Detect which cell encompasses the target text, then output its [x, y] center coordinate. 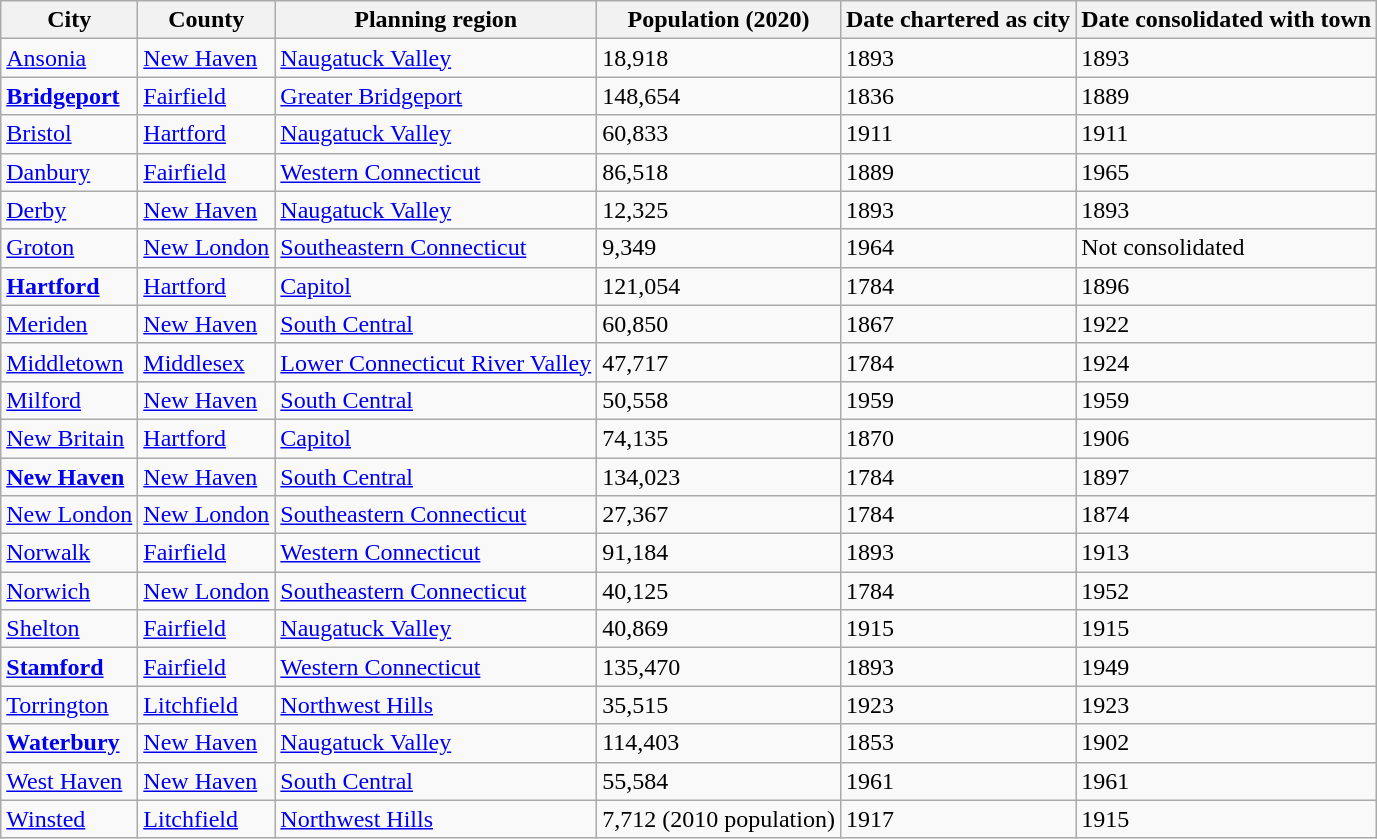
1952 [1226, 591]
86,518 [719, 172]
1853 [958, 743]
Date consolidated with town [1226, 20]
114,403 [719, 743]
County [206, 20]
1964 [958, 248]
1867 [958, 324]
Danbury [70, 172]
Derby [70, 210]
55,584 [719, 781]
Winsted [70, 819]
Shelton [70, 629]
148,654 [719, 96]
50,558 [719, 400]
7,712 (2010 population) [719, 819]
Ansonia [70, 58]
74,135 [719, 438]
9,349 [719, 248]
Middlesex [206, 362]
New Britain [70, 438]
1913 [1226, 553]
12,325 [719, 210]
Norwalk [70, 553]
1870 [958, 438]
135,470 [719, 667]
1924 [1226, 362]
Milford [70, 400]
Population (2020) [719, 20]
1897 [1226, 477]
60,850 [719, 324]
1836 [958, 96]
1874 [1226, 515]
121,054 [719, 286]
1896 [1226, 286]
Greater Bridgeport [436, 96]
47,717 [719, 362]
18,918 [719, 58]
Meriden [70, 324]
1902 [1226, 743]
1922 [1226, 324]
Planning region [436, 20]
40,125 [719, 591]
Stamford [70, 667]
Groton [70, 248]
1949 [1226, 667]
1906 [1226, 438]
27,367 [719, 515]
Date chartered as city [958, 20]
Not consolidated [1226, 248]
Norwich [70, 591]
West Haven [70, 781]
60,833 [719, 134]
91,184 [719, 553]
Bristol [70, 134]
35,515 [719, 705]
Lower Connecticut River Valley [436, 362]
134,023 [719, 477]
40,869 [719, 629]
Waterbury [70, 743]
City [70, 20]
Bridgeport [70, 96]
Torrington [70, 705]
1917 [958, 819]
1965 [1226, 172]
Middletown [70, 362]
